Determine the (X, Y) coordinate at the center of the cell enclosing the given text.  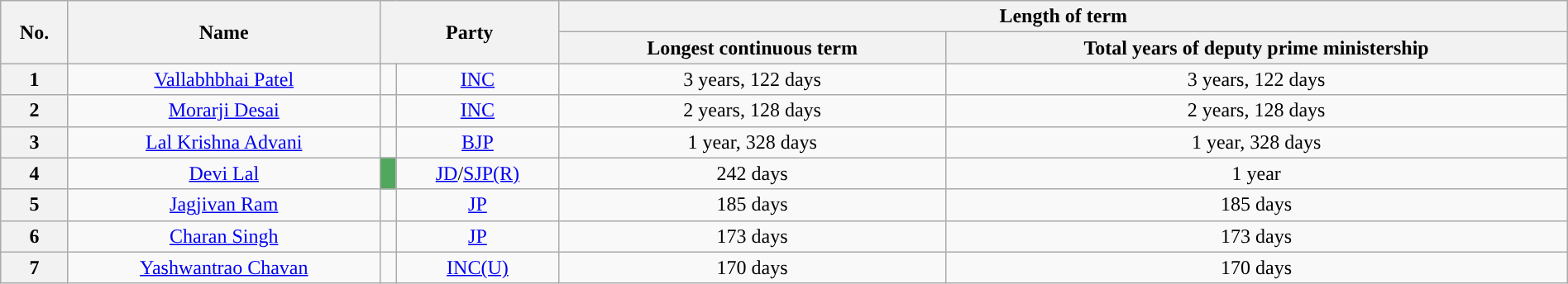
6 (35, 236)
1 year (1256, 173)
Charan Singh (223, 236)
242 days (753, 173)
7 (35, 267)
BJP (478, 142)
3 (35, 142)
Length of term (1064, 17)
Devi Lal (223, 173)
INC(U) (478, 267)
Name (223, 32)
2 (35, 111)
Longest continuous term (753, 48)
Jagjivan Ram (223, 205)
Vallabhbhai Patel (223, 79)
JD/SJP(R) (478, 173)
5 (35, 205)
Lal Krishna Advani (223, 142)
Party (470, 32)
Total years of deputy prime ministership (1256, 48)
No. (35, 32)
1 (35, 79)
4 (35, 173)
Yashwantrao Chavan (223, 267)
Morarji Desai (223, 111)
